Capture the cell that displays the provided text and extract its (X, Y) central coordinate. 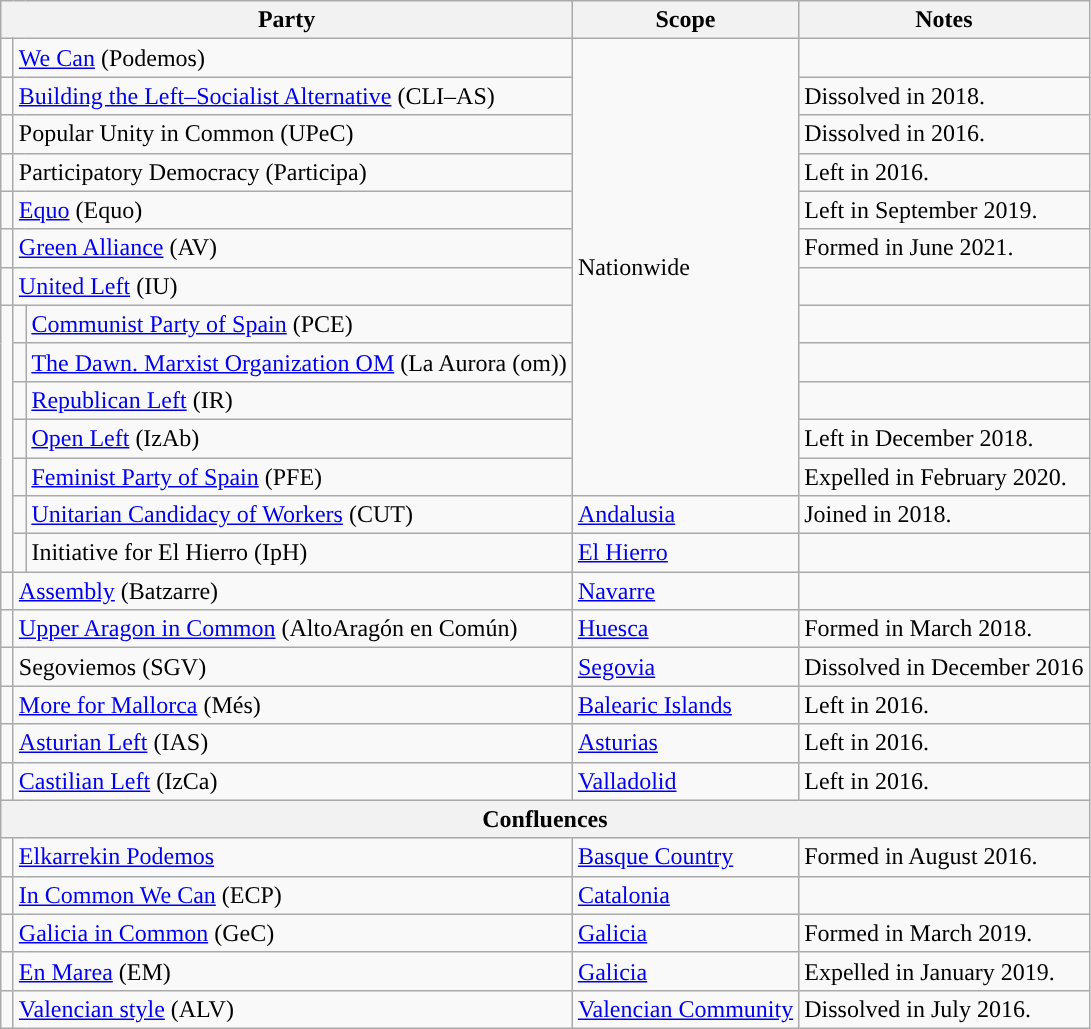
Valencian Community (685, 1009)
Upper Aragon in Common (AltoAragón en Común) (292, 629)
Republican Left (IR) (299, 400)
Communist Party of Spain (PCE) (299, 324)
In Common We Can (ECP) (292, 895)
Basque Country (685, 857)
Party (287, 20)
Nationwide (685, 268)
Equo (Equo) (292, 210)
Valencian style (ALV) (292, 1009)
Initiative for El Hierro (IpH) (299, 553)
Huesca (685, 629)
Valladolid (685, 781)
Elkarrekin Podemos (292, 857)
Notes (944, 20)
Formed in March 2019. (944, 933)
Navarre (685, 591)
Dissolved in 2018. (944, 96)
Left in September 2019. (944, 210)
Galicia in Common (GeC) (292, 933)
Formed in March 2018. (944, 629)
Formed in August 2016. (944, 857)
Asturian Left (IAS) (292, 743)
Scope (685, 20)
Expelled in February 2020. (944, 477)
Open Left (IzAb) (299, 438)
Unitarian Candidacy of Workers (CUT) (299, 515)
Joined in 2018. (944, 515)
Dissolved in July 2016. (944, 1009)
En Marea (EM) (292, 971)
Catalonia (685, 895)
United Left (IU) (292, 286)
Andalusia (685, 515)
Participatory Democracy (Participa) (292, 172)
The Dawn. Marxist Organization OM (La Aurora (om)) (299, 362)
Green Alliance (AV) (292, 248)
Balearic Islands (685, 705)
Confluences (545, 819)
Left in December 2018. (944, 438)
Asturias (685, 743)
Building the Left–Socialist Alternative (CLI–AS) (292, 96)
More for Mallorca (Més) (292, 705)
Feminist Party of Spain (PFE) (299, 477)
Dissolved in 2016. (944, 134)
Segovia (685, 667)
Popular Unity in Common (UPeC) (292, 134)
Formed in June 2021. (944, 248)
We Can (Podemos) (292, 58)
Expelled in January 2019. (944, 971)
Dissolved in December 2016 (944, 667)
Castilian Left (IzCa) (292, 781)
Segoviemos (SGV) (292, 667)
Assembly (Batzarre) (292, 591)
El Hierro (685, 553)
